For the text-containing cell, return its midpoint in [X, Y] coordinate format. 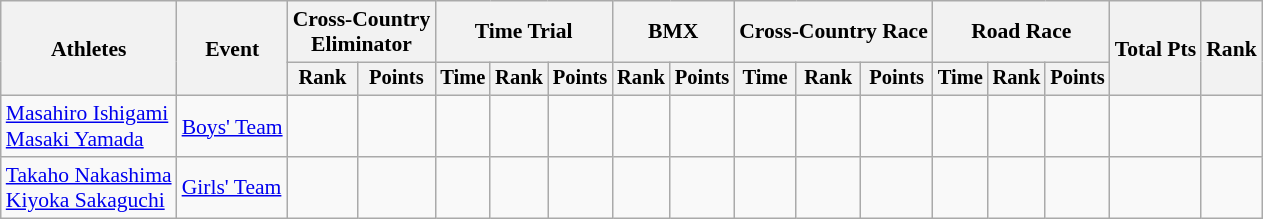
Boys' Team [232, 126]
Time Trial [524, 32]
Cross-CountryEliminator [362, 32]
Masahiro IshigamiMasaki Yamada [89, 126]
BMX [673, 32]
Athletes [89, 48]
Road Race [1022, 32]
Total Pts [1156, 48]
Event [232, 48]
Takaho NakashimaKiyoka Sakaguchi [89, 188]
Cross-Country Race [834, 32]
Girls' Team [232, 188]
